Find where the given text appears and provide that cell's center as (x, y) coordinate. 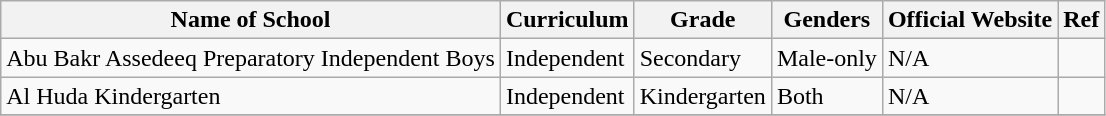
Name of School (251, 20)
Genders (826, 20)
Abu Bakr Assedeeq Preparatory Independent Boys (251, 58)
Curriculum (567, 20)
Al Huda Kindergarten (251, 96)
Male-only (826, 58)
Secondary (702, 58)
Ref (1082, 20)
Official Website (970, 20)
Kindergarten (702, 96)
Both (826, 96)
Grade (702, 20)
